Output the [x, y] coordinate of the center of the cell containing the given text.  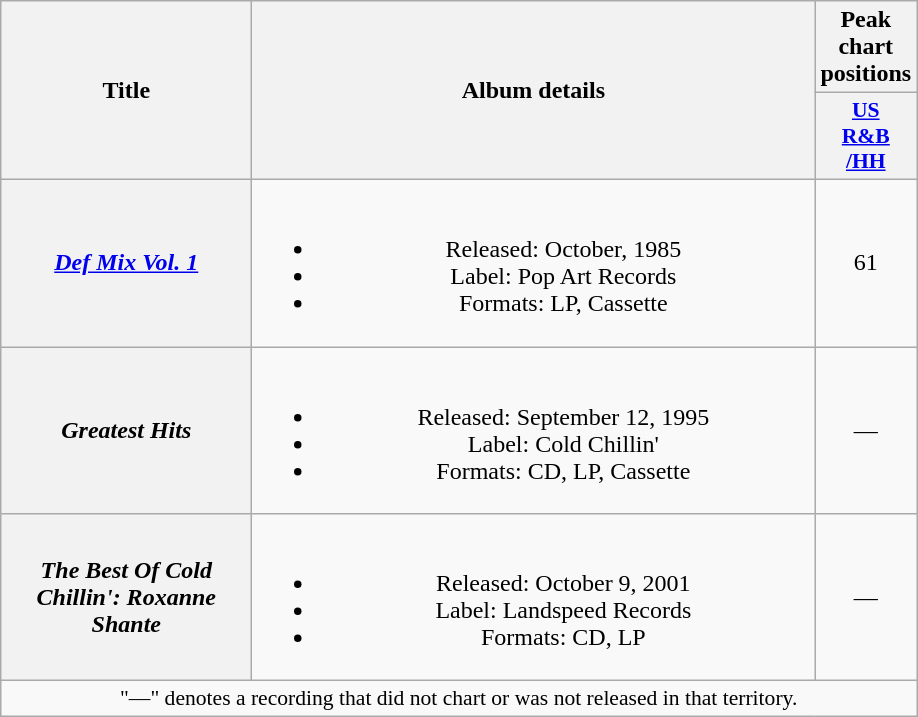
Greatest Hits [126, 430]
Title [126, 90]
Peak chart positions [866, 47]
Released: October 9, 2001Label: Landspeed RecordsFormats: CD, LP [534, 598]
Released: September 12, 1995Label: Cold Chillin'Formats: CD, LP, Cassette [534, 430]
"—" denotes a recording that did not chart or was not released in that territory. [459, 699]
61 [866, 262]
The Best Of Cold Chillin': Roxanne Shante [126, 598]
USR&B/HH [866, 136]
Album details [534, 90]
Def Mix Vol. 1 [126, 262]
Released: October, 1985Label: Pop Art RecordsFormats: LP, Cassette [534, 262]
